Provide the [x, y] coordinate of the cell's center where the given text is located.  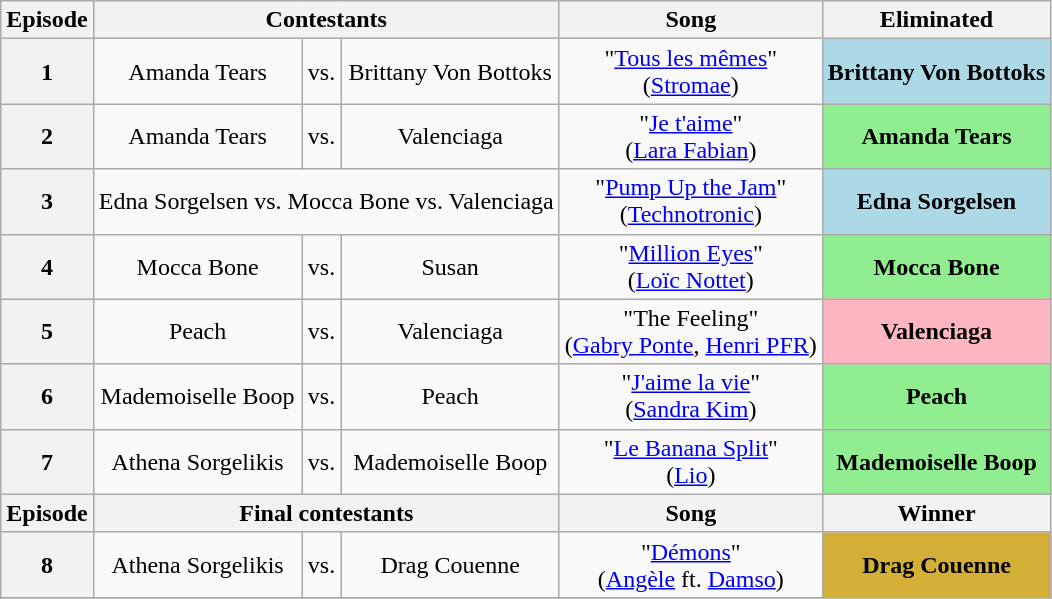
6 [47, 396]
1 [47, 72]
7 [47, 462]
Final contestants [326, 513]
"Démons"(Angèle ft. Damso) [690, 564]
8 [47, 564]
Edna Sorgelsen [936, 202]
"Le Banana Split"(Lio) [690, 462]
Winner [936, 513]
5 [47, 332]
3 [47, 202]
"The Feeling"(Gabry Ponte, Henri PFR) [690, 332]
"Pump Up the Jam"(Technotronic) [690, 202]
Susan [450, 266]
"Je t'aime"(Lara Fabian) [690, 136]
Eliminated [936, 20]
"J'aime la vie"(Sandra Kim) [690, 396]
"Million Eyes"(Loïc Nottet) [690, 266]
Edna Sorgelsen vs. Mocca Bone vs. Valenciaga [326, 202]
4 [47, 266]
Contestants [326, 20]
2 [47, 136]
"Tous les mêmes"(Stromae) [690, 72]
